Determine the (x, y) coordinate at the center of the cell enclosing the given text.  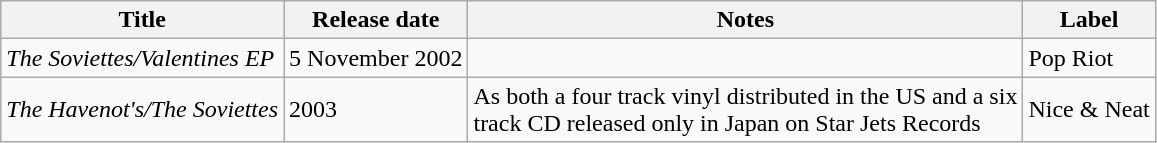
5 November 2002 (376, 58)
2003 (376, 110)
Title (142, 20)
Release date (376, 20)
Notes (746, 20)
The Havenot's/The Soviettes (142, 110)
Pop Riot (1089, 58)
Nice & Neat (1089, 110)
Label (1089, 20)
As both a four track vinyl distributed in the US and a sixtrack CD released only in Japan on Star Jets Records (746, 110)
The Soviettes/Valentines EP (142, 58)
